Capture the cell that displays the provided text and extract its [x, y] central coordinate. 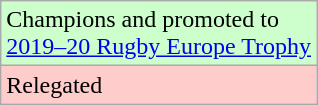
Champions and promoted to2019–20 Rugby Europe Trophy [159, 34]
Relegated [159, 85]
